Provide the (X, Y) coordinate of the cell's center where the given text is located.  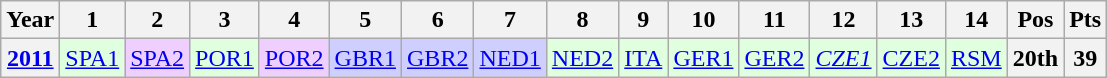
14 (976, 20)
6 (438, 20)
CZE1 (844, 58)
1 (92, 20)
2 (158, 20)
12 (844, 20)
20th (1035, 58)
5 (365, 20)
ITA (644, 58)
Year (30, 20)
POR2 (294, 58)
8 (582, 20)
13 (911, 20)
SPA1 (92, 58)
GER2 (774, 58)
4 (294, 20)
39 (1086, 58)
3 (225, 20)
2011 (30, 58)
CZE2 (911, 58)
Pos (1035, 20)
GBR1 (365, 58)
Pts (1086, 20)
SPA2 (158, 58)
11 (774, 20)
10 (704, 20)
NED2 (582, 58)
RSM (976, 58)
POR1 (225, 58)
7 (510, 20)
GER1 (704, 58)
GBR2 (438, 58)
NED1 (510, 58)
9 (644, 20)
